From the cell containing the given text, extract its center point as [X, Y] coordinate. 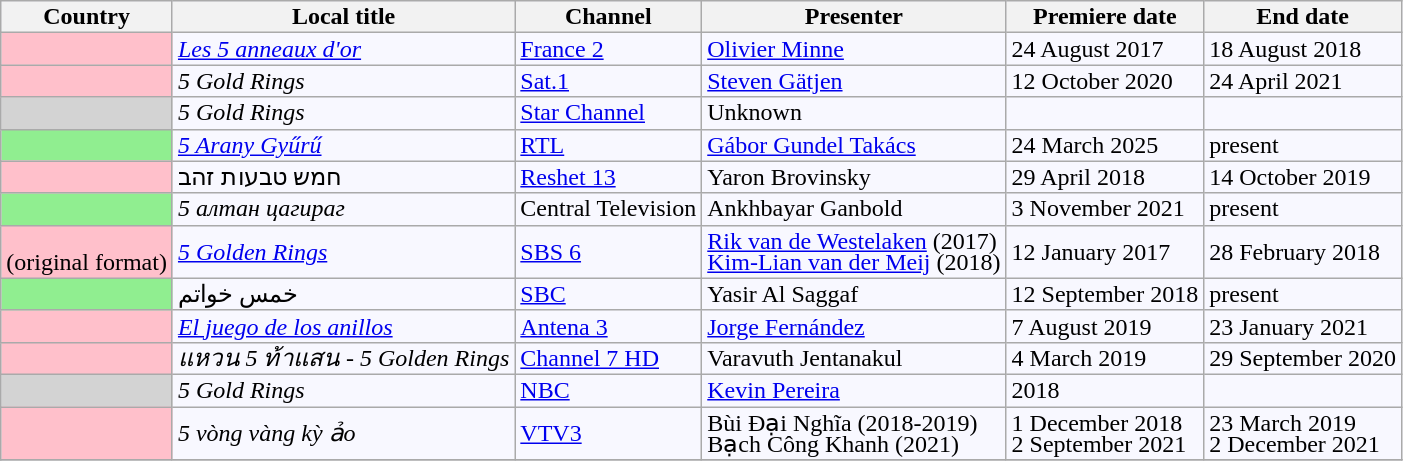
Central Television [608, 209]
7 August 2019 [1105, 326]
Channel 7 HD [608, 358]
End date [1303, 17]
Local title [343, 17]
4 March 2019 [1105, 358]
1 December 2018 2 September 2021 [1105, 432]
Bùi Đại Nghĩa (2018-2019)Bạch Công Khanh (2021) [854, 432]
23 January 2021 [1303, 326]
Premiere date [1105, 17]
Yasir Al Saggaf [854, 294]
Star Channel [608, 113]
Varavuth Jentanakul [854, 358]
Gábor Gundel Takács [854, 145]
Ankhbayar Ganbold [854, 209]
5 Golden Rings [343, 252]
29 April 2018 [1105, 177]
29 September 2020 [1303, 358]
5 алтан цагираг [343, 209]
El juego de los anillos [343, 326]
แหวน 5 ท้าแสน - 5 Golden Rings [343, 358]
Country [87, 17]
12 September 2018 [1105, 294]
(original format) [87, 252]
SBC [608, 294]
Steven Gätjen [854, 81]
Olivier Minne [854, 49]
5 vòng vàng kỳ ảo [343, 432]
24 March 2025 [1105, 145]
Channel [608, 17]
18 August 2018 [1303, 49]
SBS 6 [608, 252]
12 October 2020 [1105, 81]
5 Arany Gyűrű [343, 145]
NBC [608, 390]
Rik van de Westelaken (2017)Kim-Lian van der Meij (2018) [854, 252]
14 October 2019 [1303, 177]
24 August 2017 [1105, 49]
28 February 2018 [1303, 252]
Jorge Fernández [854, 326]
Les 5 anneaux d'or [343, 49]
France 2 [608, 49]
3 November 2021 [1105, 209]
Reshet 13 [608, 177]
Antena 3 [608, 326]
12 January 2017 [1105, 252]
2018 [1105, 390]
חמש טבעות זהב [343, 177]
Yaron Brovinsky [854, 177]
23 March 2019 2 December 2021 [1303, 432]
24 April 2021 [1303, 81]
Unknown [854, 113]
Kevin Pereira [854, 390]
RTL [608, 145]
خمس خواتم [343, 294]
Presenter [854, 17]
VTV3 [608, 432]
Sat.1 [608, 81]
